Identify which cell holds the provided text, then report its (x, y) central coordinate. 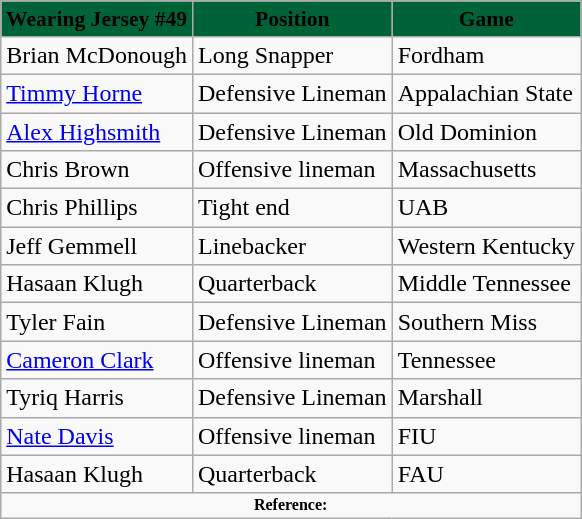
Massachusetts (486, 170)
Tight end (292, 208)
Tyler Fain (97, 322)
Old Dominion (486, 131)
Wearing Jersey #49 (97, 19)
Chris Phillips (97, 208)
Timmy Horne (97, 93)
UAB (486, 208)
Cameron Clark (97, 360)
Position (292, 19)
FIU (486, 436)
Western Kentucky (486, 246)
Tyriq Harris (97, 398)
Reference: (291, 505)
Southern Miss (486, 322)
Jeff Gemmell (97, 246)
Fordham (486, 55)
FAU (486, 474)
Alex Highsmith (97, 131)
Tennessee (486, 360)
Game (486, 19)
Brian McDonough (97, 55)
Marshall (486, 398)
Appalachian State (486, 93)
Linebacker (292, 246)
Long Snapper (292, 55)
Middle Tennessee (486, 284)
Nate Davis (97, 436)
Chris Brown (97, 170)
